Return the (X, Y) coordinate for the center point of the cell that contains the specified text.  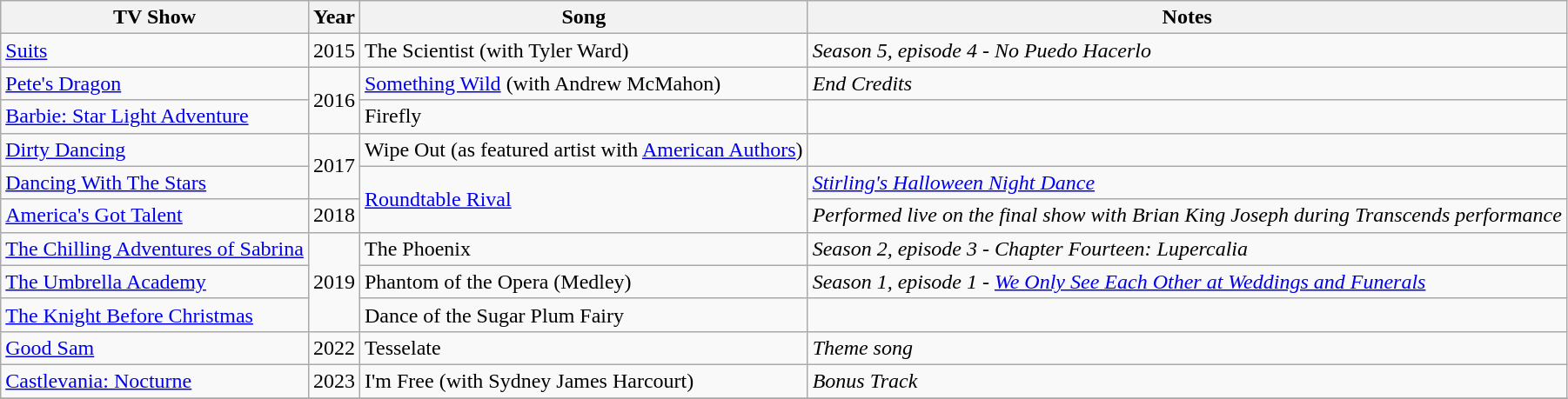
Season 2, episode 3 - Chapter Fourteen: Lupercalia (1187, 249)
The Umbrella Academy (155, 282)
Suits (155, 50)
Roundtable Rival (583, 199)
Year (334, 17)
America's Got Talent (155, 216)
2019 (334, 282)
The Phoenix (583, 249)
Stirling's Halloween Night Dance (1187, 183)
Dancing With The Stars (155, 183)
Dirty Dancing (155, 150)
Firefly (583, 116)
The Scientist (with Tyler Ward) (583, 50)
Notes (1187, 17)
Good Sam (155, 348)
2016 (334, 100)
Season 5, episode 4 - No Puedo Hacerlo (1187, 50)
Phantom of the Opera (Medley) (583, 282)
The Chilling Adventures of Sabrina (155, 249)
Pete's Dragon (155, 83)
2023 (334, 381)
Dance of the Sugar Plum Fairy (583, 315)
Castlevania: Nocturne (155, 381)
I'm Free (with Sydney James Harcourt) (583, 381)
2022 (334, 348)
Barbie: Star Light Adventure (155, 116)
Wipe Out (as featured artist with American Authors) (583, 150)
Theme song (1187, 348)
End Credits (1187, 83)
Tesselate (583, 348)
The Knight Before Christmas (155, 315)
Something Wild (with Andrew McMahon) (583, 83)
2017 (334, 166)
Performed live on the final show with Brian King Joseph during Transcends performance (1187, 216)
TV Show (155, 17)
Song (583, 17)
2018 (334, 216)
Season 1, episode 1 - We Only See Each Other at Weddings and Funerals (1187, 282)
Bonus Track (1187, 381)
2015 (334, 50)
